Scan for the cell matching the given text and deliver its (x, y) coordinate at center. 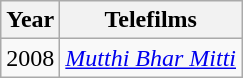
Mutthi Bhar Mitti (151, 58)
2008 (30, 58)
Year (30, 20)
Telefilms (151, 20)
